Output the [X, Y] coordinate of the center of the cell containing the given text.  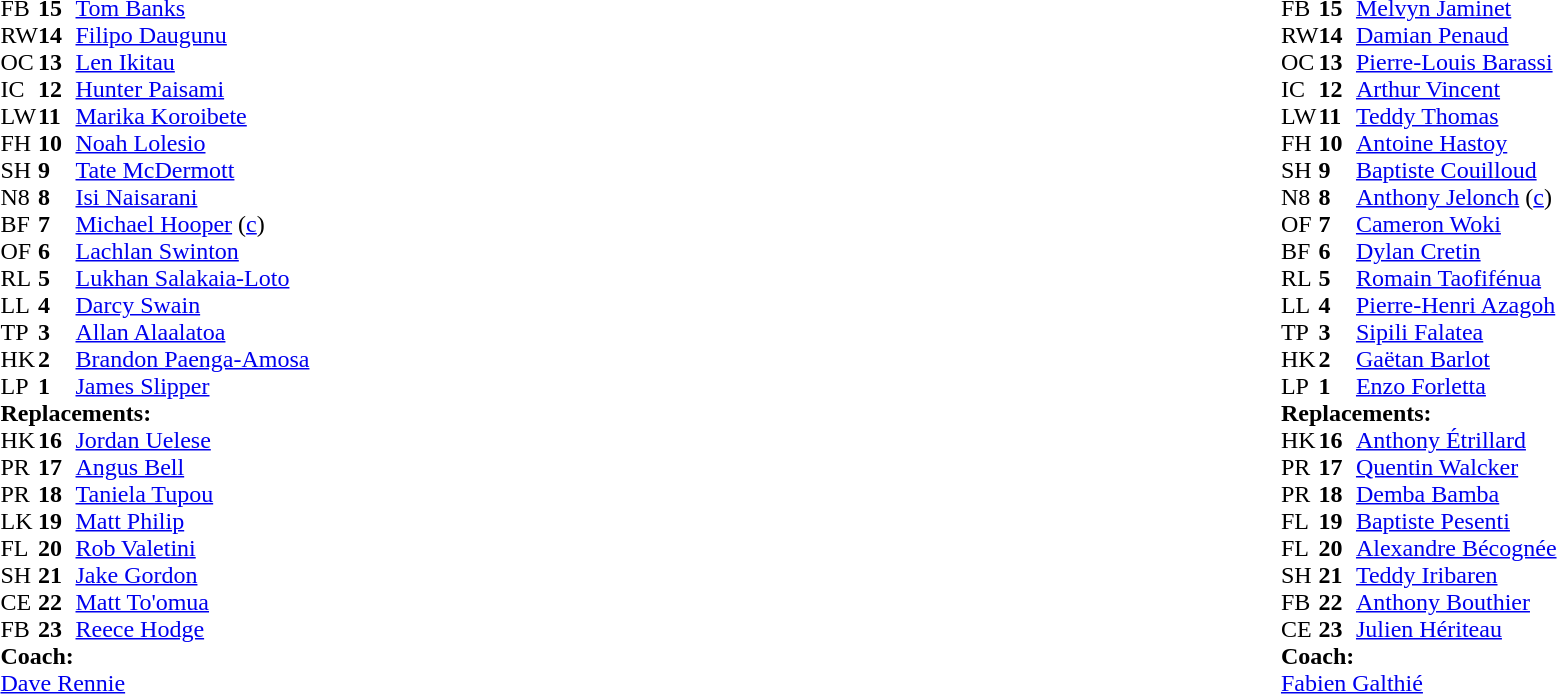
Marika Koroibete [193, 116]
Len Ikitau [193, 62]
Cameron Woki [1456, 224]
Demba Bamba [1456, 494]
Matt To'omua [193, 602]
Arthur Vincent [1456, 90]
Anthony Jelonch (c) [1456, 198]
Darcy Swain [193, 306]
Anthony Étrillard [1456, 440]
Allan Alaalatoa [193, 332]
Alexandre Bécognée [1456, 548]
Tate McDermott [193, 170]
Julien Hériteau [1456, 630]
Taniela Tupou [193, 494]
Brandon Paenga-Amosa [193, 360]
Baptiste Couilloud [1456, 170]
Matt Philip [193, 522]
Pierre-Louis Barassi [1456, 62]
Quentin Walcker [1456, 468]
Jordan Uelese [193, 440]
Angus Bell [193, 468]
Teddy Iribaren [1456, 576]
Michael Hooper (c) [193, 224]
Lukhan Salakaia-Loto [193, 278]
Anthony Bouthier [1456, 602]
Filipo Daugunu [193, 36]
Isi Naisarani [193, 198]
Sipili Falatea [1456, 332]
Gaëtan Barlot [1456, 360]
LK [19, 522]
Lachlan Swinton [193, 252]
James Slipper [193, 386]
Jake Gordon [193, 576]
Romain Taofifénua [1456, 278]
Noah Lolesio [193, 144]
Reece Hodge [193, 630]
Rob Valetini [193, 548]
Hunter Paisami [193, 90]
Antoine Hastoy [1456, 144]
Enzo Forletta [1456, 386]
Baptiste Pesenti [1456, 522]
Pierre-Henri Azagoh [1456, 306]
Teddy Thomas [1456, 116]
Damian Penaud [1456, 36]
Dylan Cretin [1456, 252]
